Detect which cell encompasses the target text, then output its [X, Y] center coordinate. 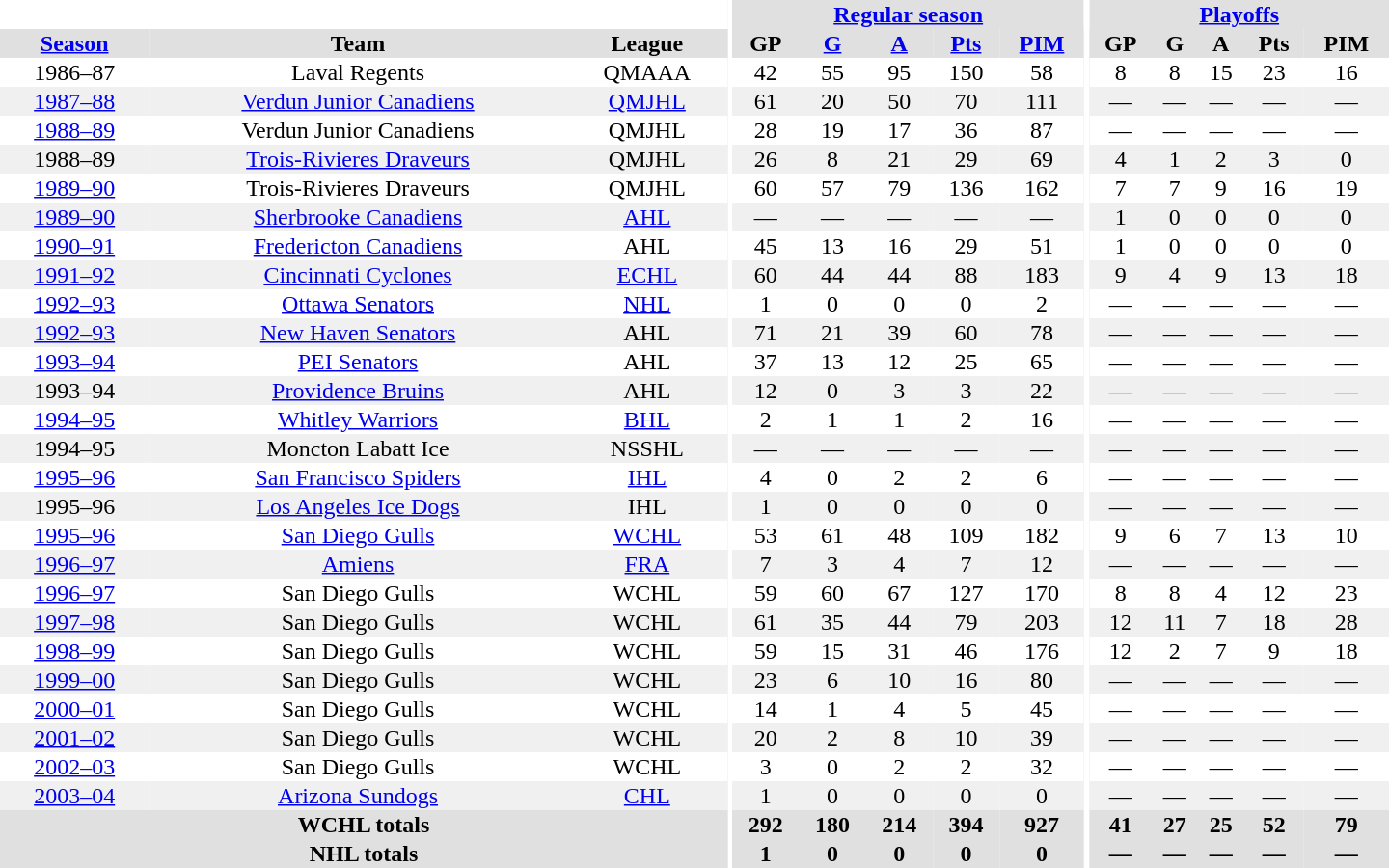
46 [967, 651]
162 [1042, 188]
58 [1042, 72]
183 [1042, 275]
2000–01 [74, 709]
87 [1042, 130]
1986–87 [74, 72]
5 [967, 709]
52 [1274, 825]
37 [766, 362]
Regular season [909, 14]
NHL [647, 304]
17 [899, 130]
176 [1042, 651]
1991–92 [74, 275]
67 [899, 593]
35 [831, 622]
111 [1042, 101]
180 [831, 825]
27 [1175, 825]
Laval Regents [357, 72]
22 [1042, 391]
32 [1042, 767]
57 [831, 188]
36 [967, 130]
214 [899, 825]
Providence Bruins [357, 391]
394 [967, 825]
Team [357, 43]
53 [766, 535]
65 [1042, 362]
26 [766, 159]
41 [1120, 825]
NHL totals [364, 854]
Season [74, 43]
170 [1042, 593]
New Haven Senators [357, 333]
42 [766, 72]
CHL [647, 796]
BHL [647, 420]
70 [967, 101]
FRA [647, 564]
95 [899, 72]
2002–03 [74, 767]
Los Angeles Ice Dogs [357, 506]
Ottawa Senators [357, 304]
1999–00 [74, 680]
109 [967, 535]
51 [1042, 246]
Playoffs [1239, 14]
150 [967, 72]
1990–91 [74, 246]
PEI Senators [357, 362]
1997–98 [74, 622]
182 [1042, 535]
Amiens [357, 564]
Sherbrooke Canadiens [357, 217]
71 [766, 333]
14 [766, 709]
136 [967, 188]
31 [899, 651]
League [647, 43]
NSSHL [647, 448]
55 [831, 72]
Cincinnati Cyclones [357, 275]
1998–99 [74, 651]
ECHL [647, 275]
80 [1042, 680]
Fredericton Canadiens [357, 246]
127 [967, 593]
QMAAA [647, 72]
927 [1042, 825]
Whitley Warriors [357, 420]
48 [899, 535]
203 [1042, 622]
WCHL totals [364, 825]
2001–02 [74, 738]
Arizona Sundogs [357, 796]
69 [1042, 159]
50 [899, 101]
88 [967, 275]
San Francisco Spiders [357, 477]
1987–88 [74, 101]
292 [766, 825]
78 [1042, 333]
Moncton Labatt Ice [357, 448]
2003–04 [74, 796]
11 [1175, 622]
